Identify which cell holds the provided text, then report its [x, y] central coordinate. 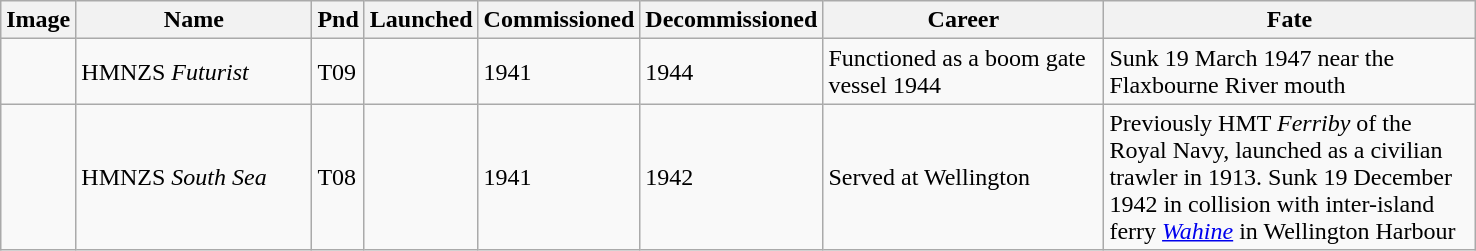
Launched [421, 20]
Functioned as a boom gate vessel 1944 [964, 72]
Commissioned [559, 20]
Sunk 19 March 1947 near the Flaxbourne River mouth [1290, 72]
Pnd [338, 20]
1942 [732, 177]
HMNZS Futurist [194, 72]
Decommissioned [732, 20]
HMNZS South Sea [194, 177]
Fate [1290, 20]
T09 [338, 72]
Image [38, 20]
T08 [338, 177]
1944 [732, 72]
Name [194, 20]
Served at Wellington [964, 177]
Career [964, 20]
